Locate the cell with the specified text and output its (x, y) center coordinate. 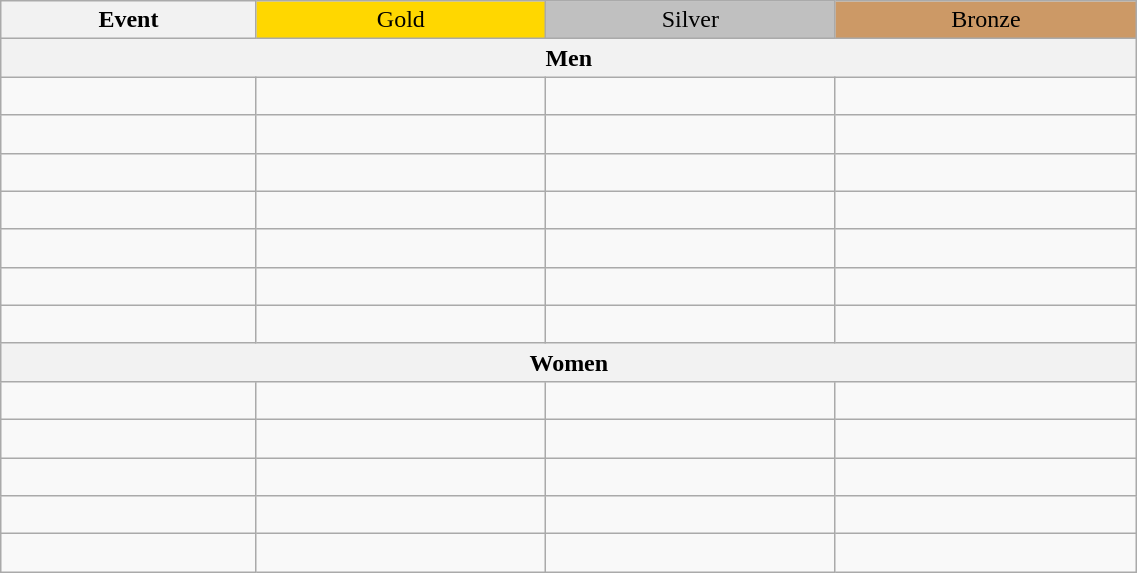
Women (569, 362)
Men (569, 58)
Silver (691, 20)
Gold (400, 20)
Bronze (986, 20)
Event (128, 20)
